From the cell containing the given text, extract its center point as [x, y] coordinate. 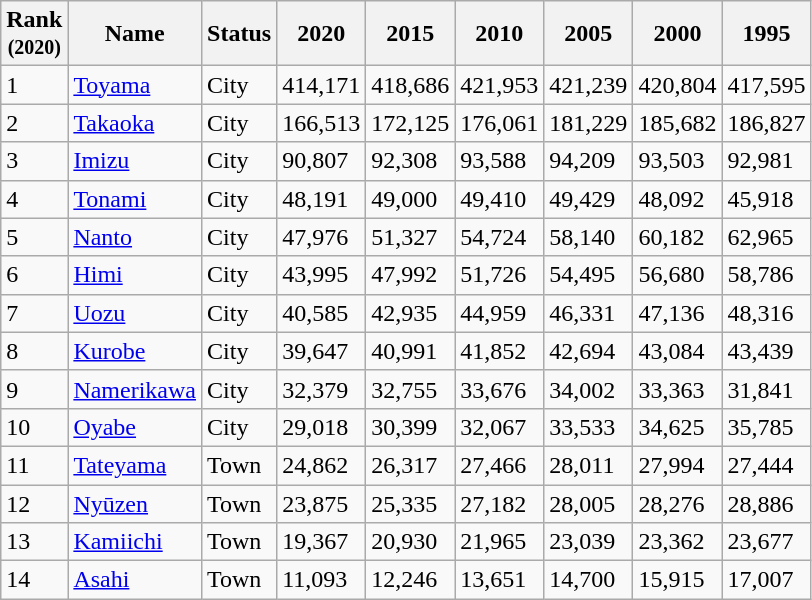
54,495 [588, 275]
23,677 [766, 542]
21,965 [500, 542]
28,011 [588, 465]
51,327 [410, 237]
12,246 [410, 580]
7 [34, 313]
47,136 [678, 313]
24,862 [322, 465]
2010 [500, 34]
19,367 [322, 542]
28,005 [588, 503]
23,039 [588, 542]
92,981 [766, 161]
62,965 [766, 237]
33,533 [588, 427]
33,363 [678, 389]
Name [135, 34]
42,694 [588, 351]
32,067 [500, 427]
9 [34, 389]
49,000 [410, 199]
26,317 [410, 465]
172,125 [410, 123]
48,191 [322, 199]
32,379 [322, 389]
30,399 [410, 427]
2 [34, 123]
Imizu [135, 161]
Tonami [135, 199]
14,700 [588, 580]
43,439 [766, 351]
94,209 [588, 161]
Nanto [135, 237]
48,092 [678, 199]
27,994 [678, 465]
Kurobe [135, 351]
166,513 [322, 123]
10 [34, 427]
420,804 [678, 85]
93,503 [678, 161]
11,093 [322, 580]
28,886 [766, 503]
23,875 [322, 503]
2005 [588, 34]
45,918 [766, 199]
Namerikawa [135, 389]
49,410 [500, 199]
8 [34, 351]
Nyūzen [135, 503]
1 [34, 85]
11 [34, 465]
40,991 [410, 351]
60,182 [678, 237]
58,786 [766, 275]
23,362 [678, 542]
25,335 [410, 503]
Asahi [135, 580]
44,959 [500, 313]
93,588 [500, 161]
14 [34, 580]
176,061 [500, 123]
46,331 [588, 313]
29,018 [322, 427]
48,316 [766, 313]
4 [34, 199]
Uozu [135, 313]
Toyama [135, 85]
35,785 [766, 427]
42,935 [410, 313]
49,429 [588, 199]
43,995 [322, 275]
41,852 [500, 351]
Rank(2020) [34, 34]
185,682 [678, 123]
421,239 [588, 85]
417,595 [766, 85]
47,976 [322, 237]
13,651 [500, 580]
414,171 [322, 85]
31,841 [766, 389]
15,915 [678, 580]
1995 [766, 34]
92,308 [410, 161]
43,084 [678, 351]
32,755 [410, 389]
3 [34, 161]
58,140 [588, 237]
54,724 [500, 237]
34,002 [588, 389]
40,585 [322, 313]
33,676 [500, 389]
34,625 [678, 427]
5 [34, 237]
90,807 [322, 161]
47,992 [410, 275]
2015 [410, 34]
17,007 [766, 580]
Tateyama [135, 465]
28,276 [678, 503]
418,686 [410, 85]
56,680 [678, 275]
12 [34, 503]
2020 [322, 34]
27,444 [766, 465]
6 [34, 275]
Takaoka [135, 123]
421,953 [500, 85]
13 [34, 542]
Status [240, 34]
39,647 [322, 351]
27,182 [500, 503]
51,726 [500, 275]
2000 [678, 34]
Kamiichi [135, 542]
Himi [135, 275]
186,827 [766, 123]
27,466 [500, 465]
20,930 [410, 542]
Oyabe [135, 427]
181,229 [588, 123]
